Scan for the cell matching the given text and deliver its [X, Y] coordinate at center. 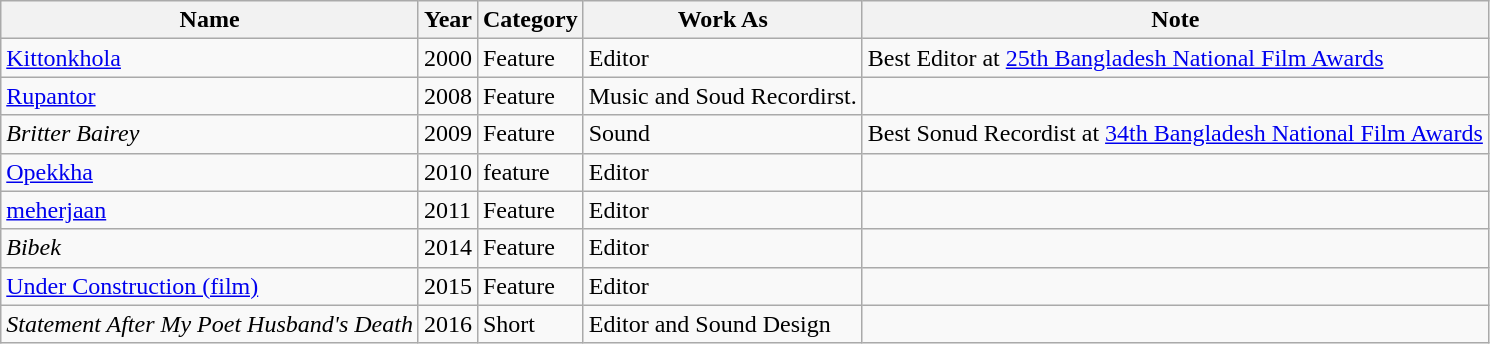
Name [210, 20]
2000 [448, 58]
Short [530, 324]
meherjaan [210, 210]
Music and Soud Recordirst. [722, 96]
Editor and Sound Design [722, 324]
2008 [448, 96]
Best Editor at 25th Bangladesh National Film Awards [1175, 58]
2011 [448, 210]
Under Construction (film) [210, 286]
Britter Bairey [210, 134]
2015 [448, 286]
Category [530, 20]
2009 [448, 134]
Note [1175, 20]
2016 [448, 324]
Best Sonud Recordist at 34th Bangladesh National Film Awards [1175, 134]
Kittonkhola [210, 58]
Work As [722, 20]
Rupantor [210, 96]
Bibek [210, 248]
Statement After My Poet Husband's Death [210, 324]
feature [530, 172]
2014 [448, 248]
Year [448, 20]
Opekkha [210, 172]
Sound [722, 134]
2010 [448, 172]
